Return [X, Y] of the center of cell containing provided text 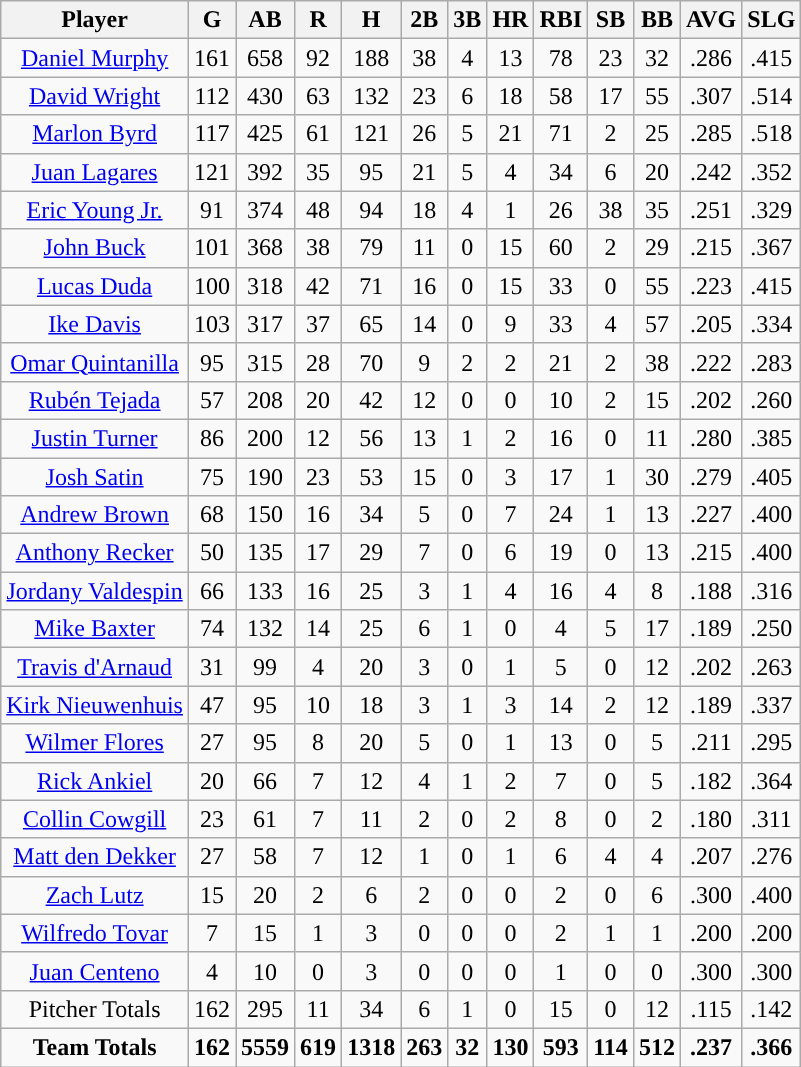
31 [212, 667]
161 [212, 58]
.518 [772, 134]
.142 [772, 1009]
135 [266, 553]
100 [212, 286]
.237 [710, 1047]
John Buck [95, 248]
HR [510, 20]
.180 [710, 819]
56 [372, 438]
63 [318, 96]
150 [266, 515]
75 [212, 477]
RBI [561, 20]
374 [266, 210]
.182 [710, 781]
AVG [710, 20]
430 [266, 96]
593 [561, 1047]
.366 [772, 1047]
.285 [710, 134]
Collin Cowgill [95, 819]
.280 [710, 438]
30 [656, 477]
190 [266, 477]
50 [212, 553]
133 [266, 591]
.263 [772, 667]
Mike Baxter [95, 629]
28 [318, 362]
79 [372, 248]
Team Totals [95, 1047]
.279 [710, 477]
Anthony Recker [95, 553]
Jordany Valdespin [95, 591]
.514 [772, 96]
.223 [710, 286]
317 [266, 324]
Eric Young Jr. [95, 210]
.276 [772, 857]
619 [318, 1047]
.364 [772, 781]
.115 [710, 1009]
86 [212, 438]
Rick Ankiel [95, 781]
.337 [772, 705]
.211 [710, 743]
200 [266, 438]
392 [266, 172]
658 [266, 58]
Pitcher Totals [95, 1009]
368 [266, 248]
.260 [772, 400]
Marlon Byrd [95, 134]
.250 [772, 629]
AB [266, 20]
.385 [772, 438]
99 [266, 667]
.207 [710, 857]
.283 [772, 362]
3B [468, 20]
.367 [772, 248]
Player [95, 20]
SB [611, 20]
Josh Satin [95, 477]
37 [318, 324]
114 [611, 1047]
70 [372, 362]
315 [266, 362]
19 [561, 553]
.352 [772, 172]
Wilfredo Tovar [95, 933]
130 [510, 1047]
Wilmer Flores [95, 743]
188 [372, 58]
G [212, 20]
48 [318, 210]
.227 [710, 515]
Travis d'Arnaud [95, 667]
.286 [710, 58]
24 [561, 515]
263 [424, 1047]
94 [372, 210]
.311 [772, 819]
SLG [772, 20]
.329 [772, 210]
Andrew Brown [95, 515]
53 [372, 477]
68 [212, 515]
1318 [372, 1047]
R [318, 20]
112 [212, 96]
Rubén Tejada [95, 400]
91 [212, 210]
.307 [710, 96]
92 [318, 58]
.242 [710, 172]
.405 [772, 477]
.205 [710, 324]
47 [212, 705]
2B [424, 20]
101 [212, 248]
60 [561, 248]
318 [266, 286]
Juan Lagares [95, 172]
Matt den Dekker [95, 857]
78 [561, 58]
.334 [772, 324]
103 [212, 324]
Justin Turner [95, 438]
74 [212, 629]
.188 [710, 591]
David Wright [95, 96]
Lucas Duda [95, 286]
425 [266, 134]
BB [656, 20]
.295 [772, 743]
Zach Lutz [95, 895]
Ike Davis [95, 324]
Omar Quintanilla [95, 362]
.222 [710, 362]
Kirk Nieuwenhuis [95, 705]
H [372, 20]
208 [266, 400]
.251 [710, 210]
Juan Centeno [95, 971]
512 [656, 1047]
295 [266, 1009]
5559 [266, 1047]
65 [372, 324]
Daniel Murphy [95, 58]
117 [212, 134]
.316 [772, 591]
